Identify which cell holds the provided text, then report its [X, Y] central coordinate. 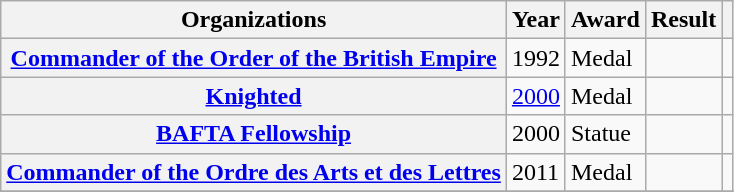
Result [683, 20]
2011 [536, 172]
Organizations [254, 20]
Award [605, 20]
BAFTA Fellowship [254, 134]
Knighted [254, 96]
Statue [605, 134]
Commander of the Ordre des Arts et des Lettres [254, 172]
Commander of the Order of the British Empire [254, 58]
1992 [536, 58]
Year [536, 20]
